Scan for the cell matching the given text and deliver its [x, y] coordinate at center. 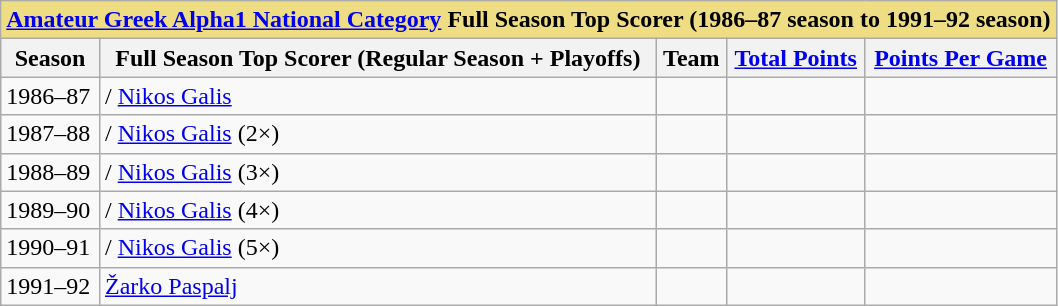
/ Nikos Galis (4×) [378, 210]
Total Points [796, 58]
1989–90 [50, 210]
Points Per Game [960, 58]
1991–92 [50, 286]
Amateur Greek Alpha1 National Category Full Season Top Scorer (1986–87 season to 1991–92 season) [528, 20]
/ Nikos Galis (2×) [378, 134]
1990–91 [50, 248]
Žarko Paspalj [378, 286]
1987–88 [50, 134]
Season [50, 58]
/ Nikos Galis (3×) [378, 172]
/ Nikos Galis (5×) [378, 248]
1988–89 [50, 172]
/ Nikos Galis [378, 96]
Team [691, 58]
1986–87 [50, 96]
Full Season Top Scorer (Regular Season + Playoffs) [378, 58]
